Output the [x, y] coordinate of the center of the cell containing the given text.  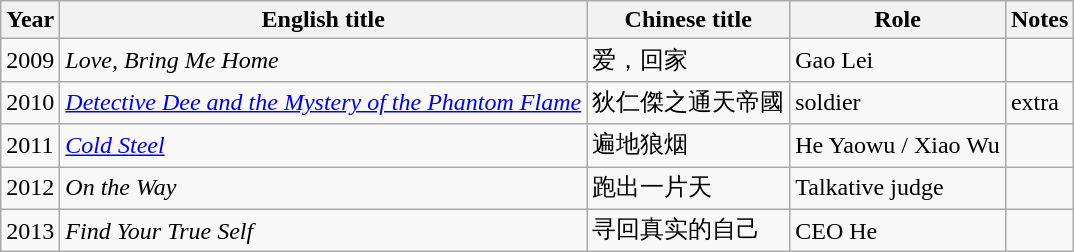
2013 [30, 230]
extra [1039, 102]
Role [898, 20]
2010 [30, 102]
CEO He [898, 230]
English title [324, 20]
2011 [30, 146]
爱，回家 [688, 60]
Gao Lei [898, 60]
Notes [1039, 20]
遍地狼烟 [688, 146]
Love, Bring Me Home [324, 60]
狄仁傑之通天帝國 [688, 102]
On the Way [324, 188]
2012 [30, 188]
Cold Steel [324, 146]
Talkative judge [898, 188]
Detective Dee and the Mystery of the Phantom Flame [324, 102]
寻回真实的自己 [688, 230]
He Yaowu / Xiao Wu [898, 146]
Chinese title [688, 20]
soldier [898, 102]
2009 [30, 60]
跑出一片天 [688, 188]
Find Your True Self [324, 230]
Year [30, 20]
